Find where the given text appears and provide that cell's center as (X, Y) coordinate. 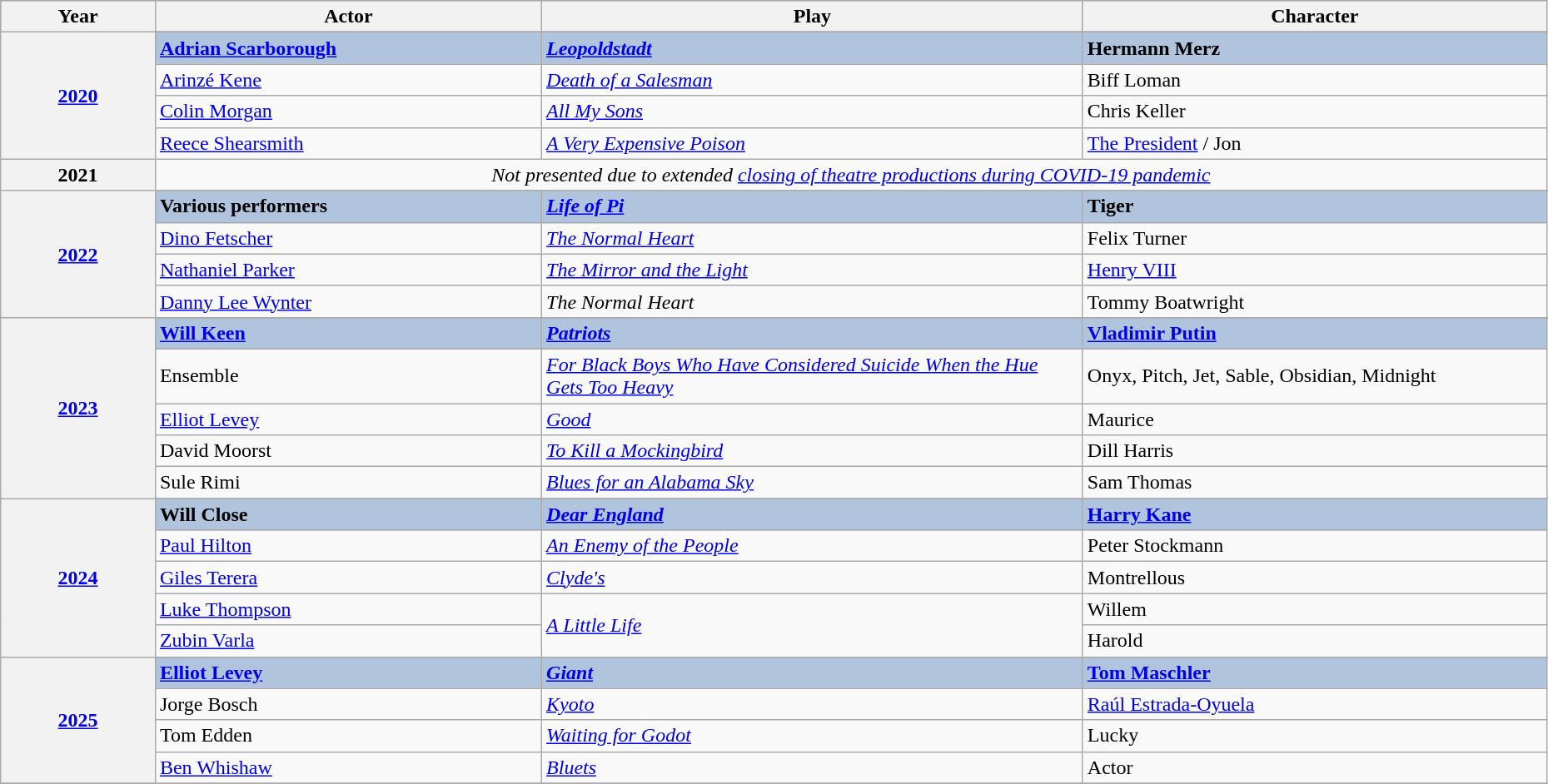
2021 (78, 175)
Nathaniel Parker (348, 270)
Will Close (348, 514)
David Moorst (348, 451)
Felix Turner (1314, 238)
Willem (1314, 609)
Sam Thomas (1314, 483)
Chris Keller (1314, 112)
Paul Hilton (348, 546)
An Enemy of the People (813, 546)
The President / Jon (1314, 143)
Waiting for Godot (813, 736)
2020 (78, 96)
Adrian Scarborough (348, 48)
Life of Pi (813, 206)
Lucky (1314, 736)
Tommy Boatwright (1314, 301)
Hermann Merz (1314, 48)
A Very Expensive Poison (813, 143)
Sule Rimi (348, 483)
Harold (1314, 641)
Leopoldstadt (813, 48)
All My Sons (813, 112)
Peter Stockmann (1314, 546)
Zubin Varla (348, 641)
The Mirror and the Light (813, 270)
Dino Fetscher (348, 238)
Various performers (348, 206)
Henry VIII (1314, 270)
For Black Boys Who Have Considered Suicide When the Hue Gets Too Heavy (813, 376)
Ben Whishaw (348, 767)
Bluets (813, 767)
Year (78, 17)
Jorge Bosch (348, 704)
Good (813, 419)
To Kill a Mockingbird (813, 451)
Tom Maschler (1314, 672)
Dear England (813, 514)
Patriots (813, 333)
Dill Harris (1314, 451)
Reece Shearsmith (348, 143)
Will Keen (348, 333)
Giant (813, 672)
Death of a Salesman (813, 80)
A Little Life (813, 625)
Harry Kane (1314, 514)
Kyoto (813, 704)
Tiger (1314, 206)
2024 (78, 578)
Clyde's (813, 578)
Ensemble (348, 376)
Danny Lee Wynter (348, 301)
Tom Edden (348, 736)
Colin Morgan (348, 112)
2022 (78, 254)
Onyx, Pitch, Jet, Sable, Obsidian, Midnight (1314, 376)
Vladimir Putin (1314, 333)
Montrellous (1314, 578)
Luke Thompson (348, 609)
Character (1314, 17)
Blues for an Alabama Sky (813, 483)
Not presented due to extended closing of theatre productions during COVID-19 pandemic (851, 175)
Arinzé Kene (348, 80)
Giles Terera (348, 578)
2023 (78, 408)
Raúl Estrada-Oyuela (1314, 704)
Maurice (1314, 419)
Biff Loman (1314, 80)
2025 (78, 720)
Play (813, 17)
